Extract the (X, Y) coordinate from the center of the cell holding the provided text.  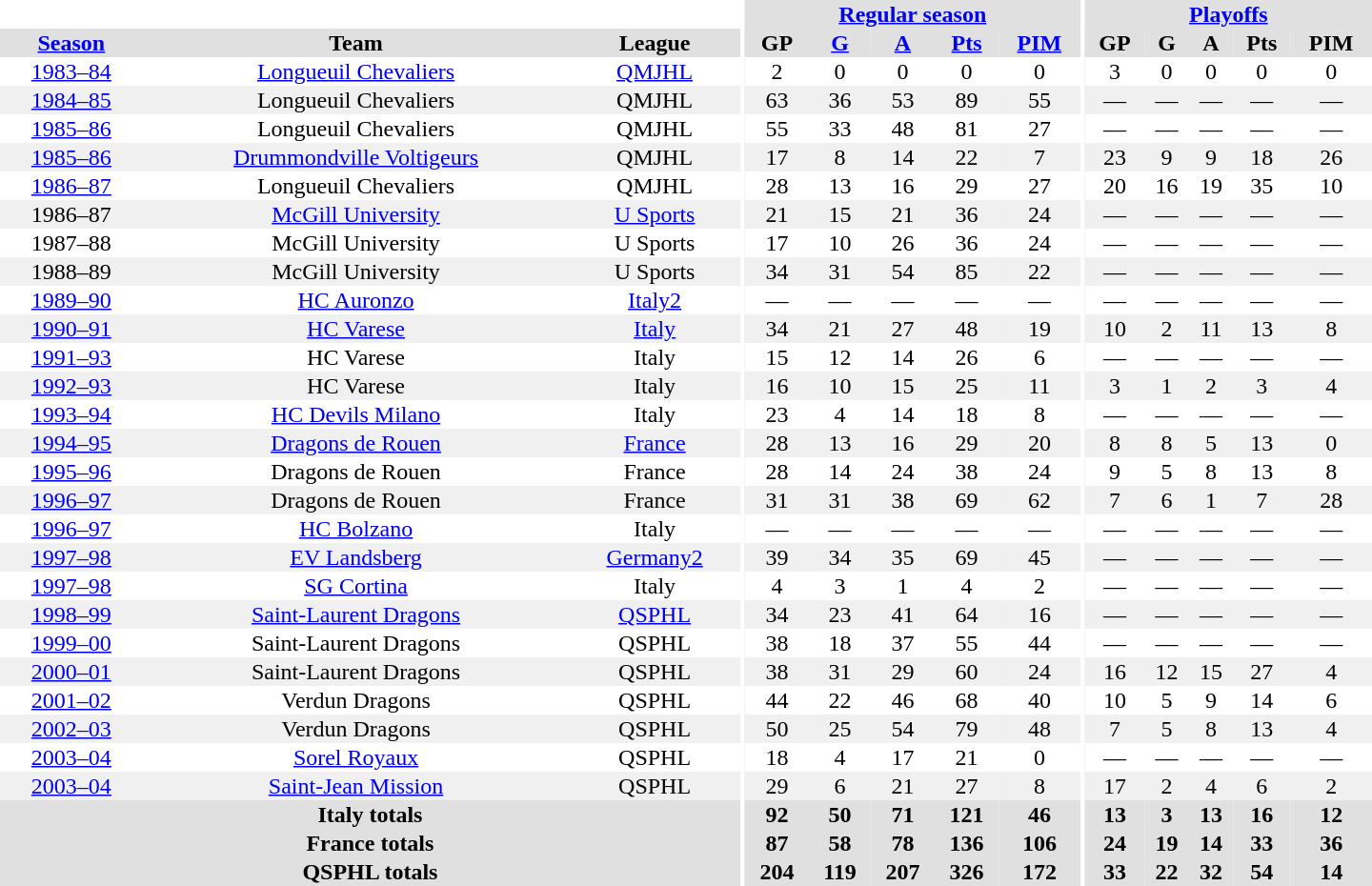
40 (1039, 700)
Italy totals (370, 815)
1999–00 (71, 643)
204 (777, 872)
1995–96 (71, 472)
2001–02 (71, 700)
1989–90 (71, 300)
HC Bolzano (356, 529)
Drummondville Voltigeurs (356, 157)
QSPHL totals (370, 872)
Sorel Royaux (356, 757)
1984–85 (71, 100)
63 (777, 100)
Germany2 (654, 557)
32 (1211, 872)
1998–99 (71, 614)
64 (966, 614)
League (654, 43)
81 (966, 129)
1983–84 (71, 71)
Team (356, 43)
53 (903, 100)
39 (777, 557)
172 (1039, 872)
2002–03 (71, 729)
1990–91 (71, 329)
1994–95 (71, 443)
1993–94 (71, 414)
85 (966, 272)
Italy2 (654, 300)
78 (903, 843)
2000–01 (71, 672)
68 (966, 700)
Saint-Jean Mission (356, 786)
HC Devils Milano (356, 414)
87 (777, 843)
Regular season (913, 14)
58 (840, 843)
France totals (370, 843)
136 (966, 843)
89 (966, 100)
79 (966, 729)
Season (71, 43)
121 (966, 815)
SG Cortina (356, 586)
Playoffs (1229, 14)
92 (777, 815)
EV Landsberg (356, 557)
60 (966, 672)
106 (1039, 843)
207 (903, 872)
71 (903, 815)
62 (1039, 500)
45 (1039, 557)
119 (840, 872)
1991–93 (71, 357)
37 (903, 643)
41 (903, 614)
1988–89 (71, 272)
HC Auronzo (356, 300)
1987–88 (71, 243)
326 (966, 872)
1992–93 (71, 386)
